Extract the (X, Y) coordinate from the center of the cell holding the provided text.  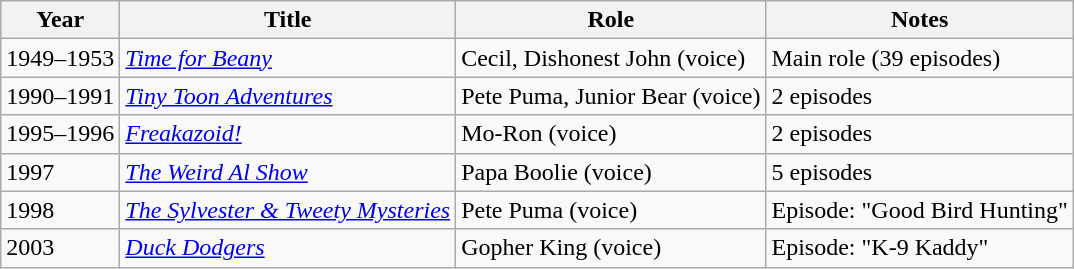
Cecil, Dishonest John (voice) (611, 58)
Gopher King (voice) (611, 248)
Episode: "Good Bird Hunting" (920, 210)
Duck Dodgers (288, 248)
Role (611, 20)
1949–1953 (60, 58)
The Weird Al Show (288, 172)
5 episodes (920, 172)
Mo-Ron (voice) (611, 134)
Title (288, 20)
The Sylvester & Tweety Mysteries (288, 210)
Notes (920, 20)
Main role (39 episodes) (920, 58)
1990–1991 (60, 96)
Freakazoid! (288, 134)
Year (60, 20)
1995–1996 (60, 134)
2003 (60, 248)
Papa Boolie (voice) (611, 172)
1998 (60, 210)
Episode: "K-9 Kaddy" (920, 248)
Pete Puma (voice) (611, 210)
Pete Puma, Junior Bear (voice) (611, 96)
1997 (60, 172)
Time for Beany (288, 58)
Tiny Toon Adventures (288, 96)
